Return the [x, y] coordinate for the center point of the cell that contains the specified text.  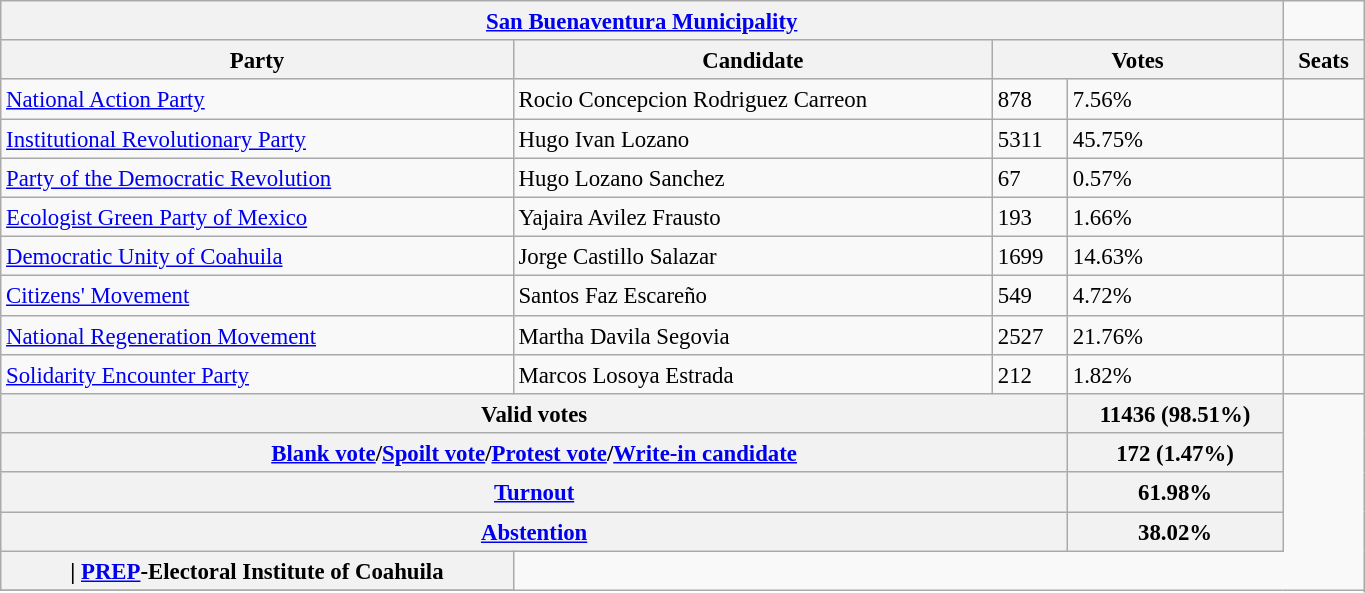
45.75% [1174, 138]
193 [1030, 216]
5311 [1030, 138]
Hugo Ivan Lozano [752, 138]
0.57% [1174, 178]
549 [1030, 296]
Valid votes [534, 414]
11436 (98.51%) [1174, 414]
Votes [1138, 60]
Candidate [752, 60]
61.98% [1174, 492]
4.72% [1174, 296]
| PREP-Electoral Institute of Coahuila [257, 570]
San Buenaventura Municipality [642, 20]
172 (1.47%) [1174, 452]
National Regeneration Movement [257, 334]
38.02% [1174, 532]
1.66% [1174, 216]
Hugo Lozano Sanchez [752, 178]
Ecologist Green Party of Mexico [257, 216]
878 [1030, 100]
Party of the Democratic Revolution [257, 178]
Martha Davila Segovia [752, 334]
67 [1030, 178]
Seats [1324, 60]
Santos Faz Escareño [752, 296]
Abstention [534, 532]
2527 [1030, 334]
Yajaira Avilez Frausto [752, 216]
Institutional Revolutionary Party [257, 138]
Marcos Losoya Estrada [752, 374]
Rocio Concepcion Rodriguez Carreon [752, 100]
Citizens' Movement [257, 296]
Solidarity Encounter Party [257, 374]
Party [257, 60]
Blank vote/Spoilt vote/Protest vote/Write-in candidate [534, 452]
National Action Party [257, 100]
Jorge Castillo Salazar [752, 256]
Democratic Unity of Coahuila [257, 256]
Turnout [534, 492]
1.82% [1174, 374]
7.56% [1174, 100]
14.63% [1174, 256]
212 [1030, 374]
21.76% [1174, 334]
1699 [1030, 256]
